Output the [X, Y] coordinate of the center of the cell containing the given text.  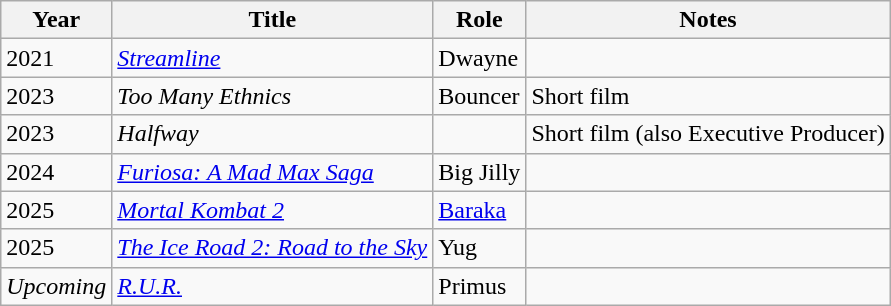
R.U.R. [272, 286]
Short film (also Executive Producer) [708, 134]
2021 [56, 58]
2024 [56, 172]
Bouncer [480, 96]
Short film [708, 96]
The Ice Road 2: Road to the Sky [272, 248]
Yug [480, 248]
Streamline [272, 58]
Upcoming [56, 286]
Year [56, 20]
Mortal Kombat 2 [272, 210]
Primus [480, 286]
Furiosa: A Mad Max Saga [272, 172]
Big Jilly [480, 172]
Too Many Ethnics [272, 96]
Role [480, 20]
Title [272, 20]
Notes [708, 20]
Dwayne [480, 58]
Halfway [272, 134]
Baraka [480, 210]
